For the text-containing cell, return its midpoint in (x, y) coordinate format. 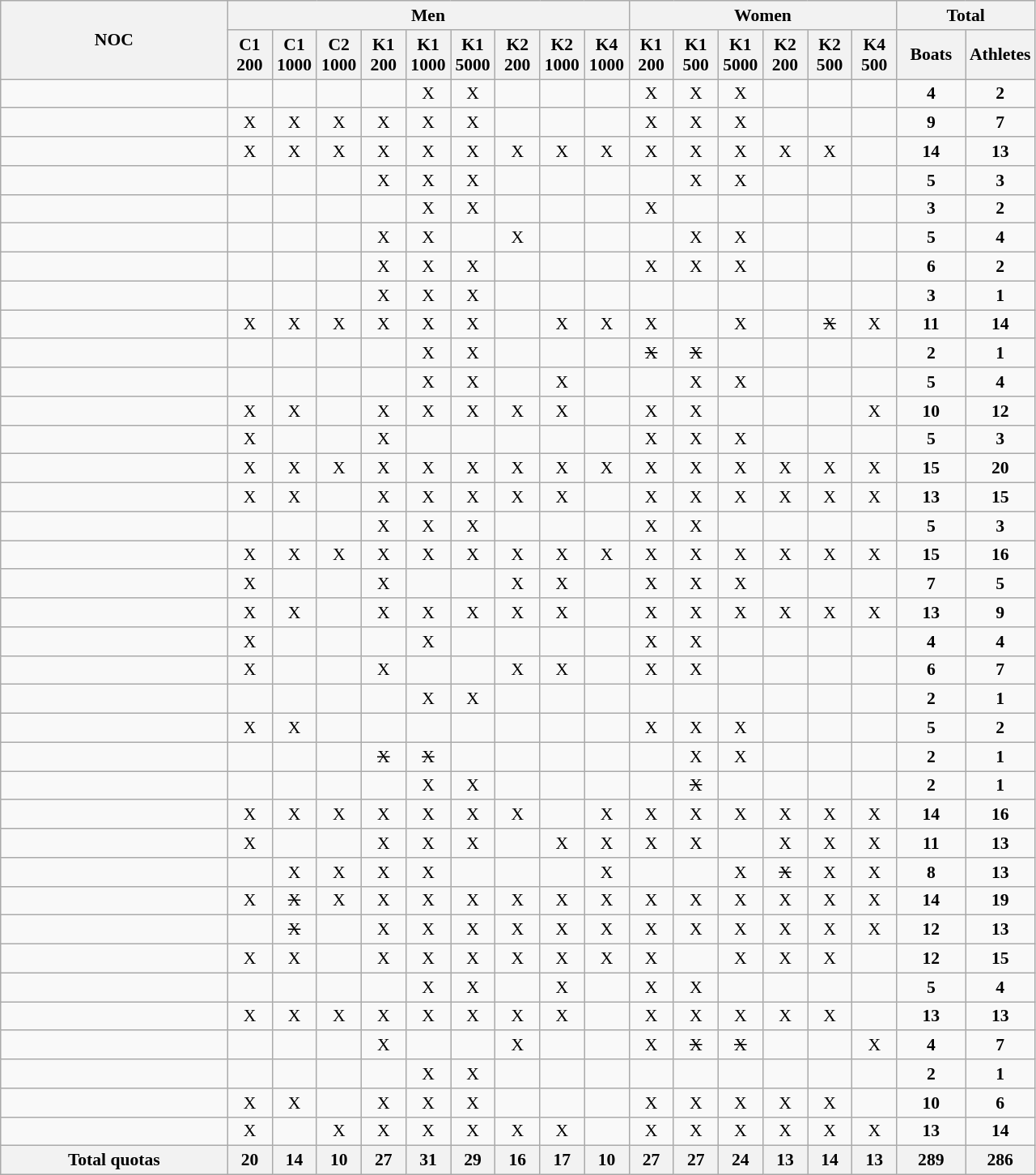
C11000 (295, 55)
Men (428, 15)
K4500 (874, 55)
Total quotas (114, 1160)
Boats (931, 55)
C1200 (249, 55)
Women (762, 15)
29 (473, 1160)
K11000 (427, 55)
24 (740, 1160)
Total (966, 15)
289 (931, 1160)
K41000 (607, 55)
17 (562, 1160)
8 (931, 872)
K21000 (562, 55)
C21000 (338, 55)
NOC (114, 40)
19 (1000, 901)
K2500 (830, 55)
31 (427, 1160)
K1500 (696, 55)
Athletes (1000, 55)
286 (1000, 1160)
